From the cell containing the given text, extract its center point as [x, y] coordinate. 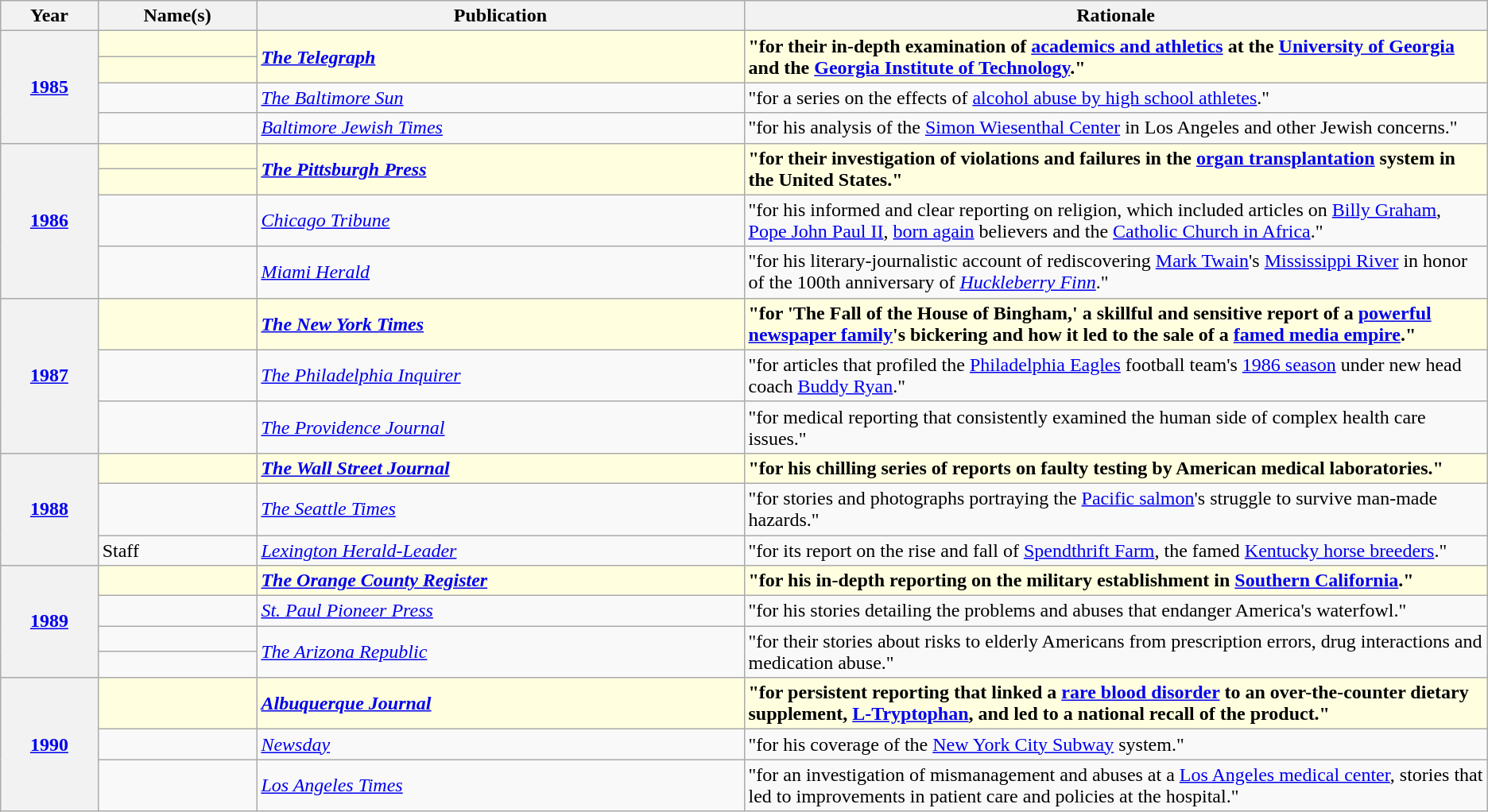
The Arizona Republic [501, 652]
The Telegraph [501, 57]
"for his stories detailing the problems and abuses that endanger America's waterfowl." [1116, 611]
"for articles that profiled the Philadelphia Eagles football team's 1986 season under new head coach Buddy Ryan." [1116, 375]
"for medical reporting that consistently examined the human side of complex health care issues." [1116, 427]
"for their investigation of violations and failures in the organ transplantation system in the United States." [1116, 168]
"for his literary-journalistic account of rediscovering Mark Twain's Mississippi River in honor of the 100th anniversary of Huckleberry Finn." [1116, 272]
The Orange County Register [501, 581]
St. Paul Pioneer Press [501, 611]
"for stories and photographs portraying the Pacific salmon's struggle to survive man-made hazards." [1116, 508]
1989 [49, 621]
The Providence Journal [501, 427]
Year [49, 16]
The Pittsburgh Press [501, 168]
"for his chilling series of reports on faulty testing by American medical laboratories." [1116, 468]
Name(s) [177, 16]
The Philadelphia Inquirer [501, 375]
1987 [49, 375]
Miami Herald [501, 272]
1986 [49, 221]
Chicago Tribune [501, 221]
The Baltimore Sun [501, 98]
Los Angeles Times [501, 785]
1990 [49, 744]
"for his analysis of the Simon Wiesenthal Center in Los Angeles and other Jewish concerns." [1116, 128]
Staff [177, 551]
1985 [49, 87]
"for a series on the effects of alcohol abuse by high school athletes." [1116, 98]
Rationale [1116, 16]
"for his coverage of the New York City Subway system." [1116, 744]
Lexington Herald-Leader [501, 551]
Newsday [501, 744]
"for his in-depth reporting on the military establishment in Southern California." [1116, 581]
Baltimore Jewish Times [501, 128]
The Wall Street Journal [501, 468]
1988 [49, 508]
The Seattle Times [501, 508]
The New York Times [501, 324]
Albuquerque Journal [501, 704]
"for its report on the rise and fall of Spendthrift Farm, the famed Kentucky horse breeders." [1116, 551]
Publication [501, 16]
"for their in-depth examination of academics and athletics at the University of Georgia and the Georgia Institute of Technology." [1116, 57]
"for their stories about risks to elderly Americans from prescription errors, drug interactions and medication abuse." [1116, 652]
